Pinpoint the cell where the given text exists, returning its [x, y] midpoint coordinate. 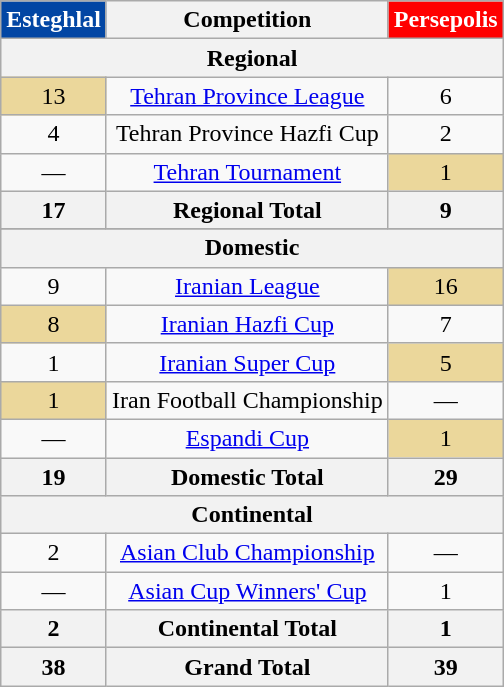
Tehran Province League [247, 96]
29 [446, 477]
8 [54, 324]
39 [446, 667]
19 [54, 477]
Iranian League [247, 286]
Espandi Cup [247, 438]
Asian Club Championship [247, 553]
Domestic Total [247, 477]
Domestic [252, 248]
17 [54, 210]
Continental [252, 515]
16 [446, 286]
Persepolis [446, 20]
Iran Football Championship [247, 400]
Tehran Tournament [247, 172]
Grand Total [247, 667]
13 [54, 96]
4 [54, 134]
7 [446, 324]
5 [446, 362]
6 [446, 96]
Tehran Province Hazfi Cup [247, 134]
Iranian Hazfi Cup [247, 324]
Regional [252, 58]
Competition [247, 20]
Esteghlal [54, 20]
38 [54, 667]
Continental Total [247, 629]
Iranian Super Cup [247, 362]
Asian Cup Winners' Cup [247, 591]
Regional Total [247, 210]
